Determine the [x, y] coordinate at the center of the cell enclosing the given text.  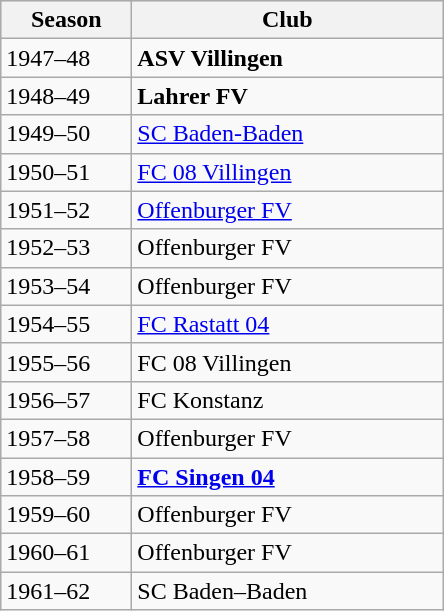
Club [288, 20]
1949–50 [66, 134]
1947–48 [66, 58]
1954–55 [66, 324]
1961–62 [66, 591]
1957–58 [66, 438]
1952–53 [66, 248]
1955–56 [66, 362]
1960–61 [66, 553]
1958–59 [66, 477]
FC Konstanz [288, 400]
1953–54 [66, 286]
Lahrer FV [288, 96]
SC Baden-Baden [288, 134]
1948–49 [66, 96]
ASV Villingen [288, 58]
FC Singen 04 [288, 477]
Season [66, 20]
SC Baden–Baden [288, 591]
1950–51 [66, 172]
1956–57 [66, 400]
1959–60 [66, 515]
FC Rastatt 04 [288, 324]
1951–52 [66, 210]
